Extract the (x, y) coordinate from the center of the cell holding the provided text.  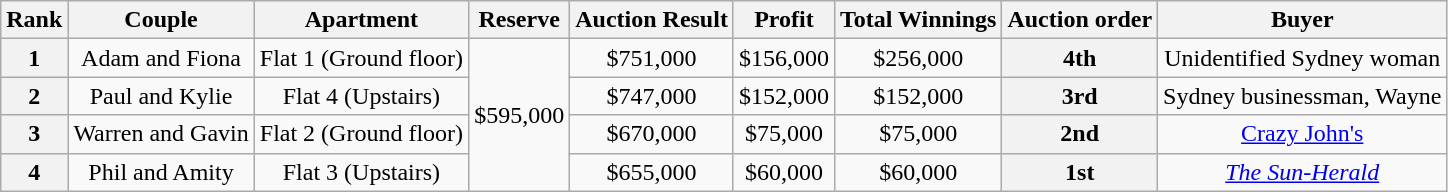
Profit (784, 20)
4th (1080, 58)
$595,000 (520, 115)
$256,000 (918, 58)
3 (34, 134)
Crazy John's (1302, 134)
Reserve (520, 20)
Unidentified Sydney woman (1302, 58)
Paul and Kylie (161, 96)
Flat 1 (Ground floor) (361, 58)
Warren and Gavin (161, 134)
Auction Result (652, 20)
4 (34, 172)
$747,000 (652, 96)
Total Winnings (918, 20)
Phil and Amity (161, 172)
Flat 2 (Ground floor) (361, 134)
$670,000 (652, 134)
Auction order (1080, 20)
Couple (161, 20)
3rd (1080, 96)
Flat 4 (Upstairs) (361, 96)
Sydney businessman, Wayne (1302, 96)
$655,000 (652, 172)
Rank (34, 20)
2 (34, 96)
Buyer (1302, 20)
$156,000 (784, 58)
$751,000 (652, 58)
2nd (1080, 134)
Apartment (361, 20)
The Sun-Herald (1302, 172)
Adam and Fiona (161, 58)
1 (34, 58)
Flat 3 (Upstairs) (361, 172)
1st (1080, 172)
